Pinpoint the cell where the given text exists, returning its (X, Y) midpoint coordinate. 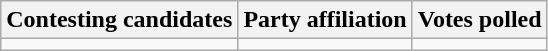
Contesting candidates (120, 20)
Votes polled (480, 20)
Party affiliation (325, 20)
